Output the (X, Y) coordinate of the center of the cell containing the given text.  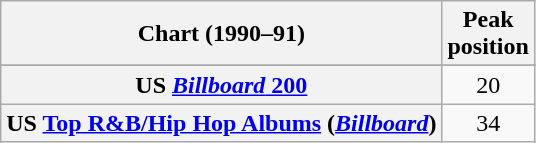
Chart (1990–91) (222, 34)
20 (488, 85)
34 (488, 123)
Peakposition (488, 34)
US Billboard 200 (222, 85)
US Top R&B/Hip Hop Albums (Billboard) (222, 123)
